Detect which cell encompasses the target text, then output its [x, y] center coordinate. 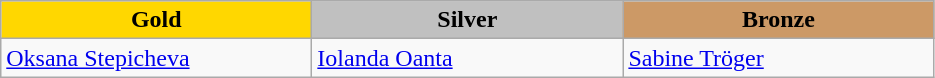
Oksana Stepicheva [156, 58]
Bronze [778, 20]
Silver [468, 20]
Gold [156, 20]
Iolanda Oanta [468, 58]
Sabine Tröger [778, 58]
